Extract the (x, y) coordinate from the center of the cell holding the provided text.  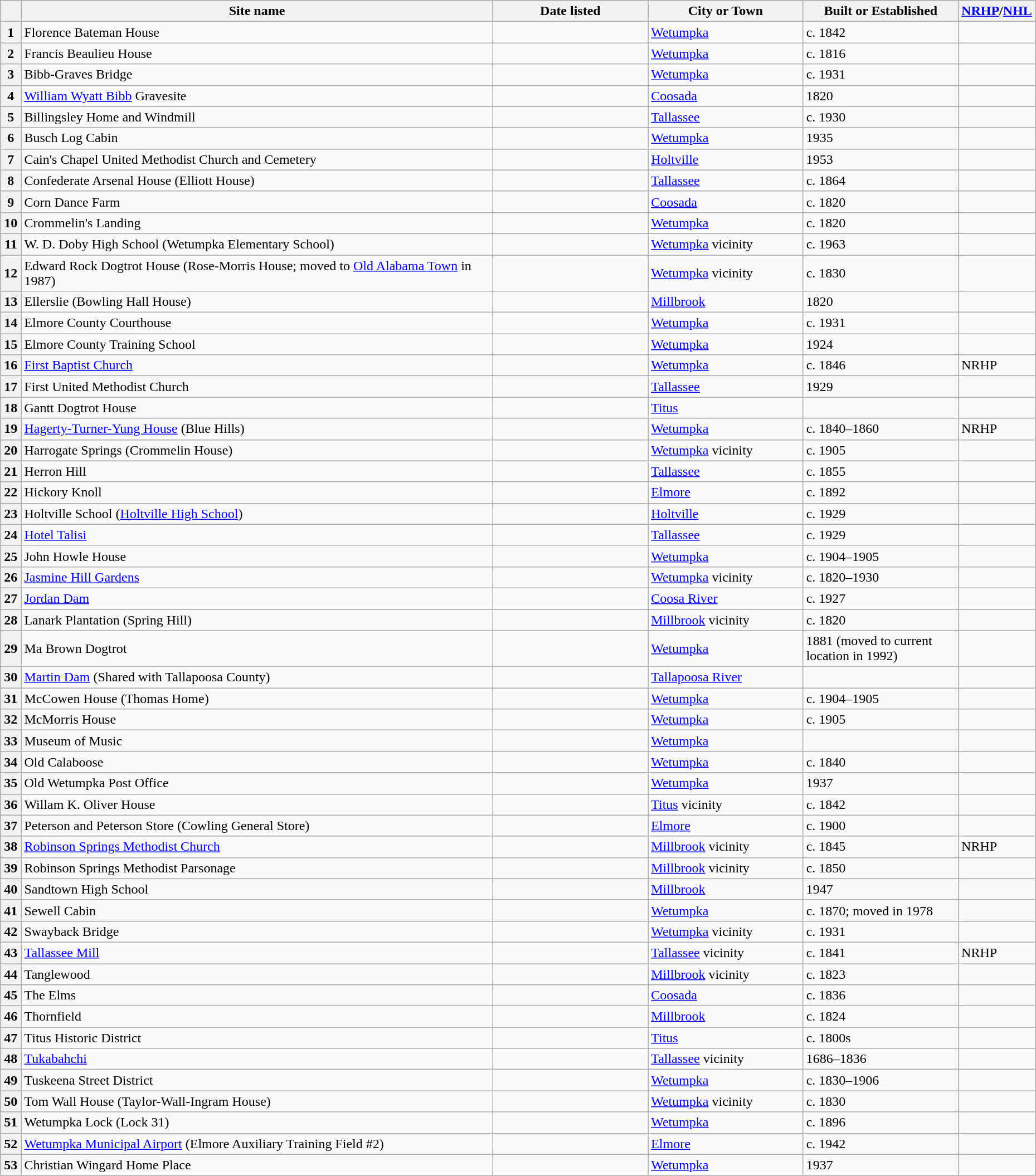
Bibb-Graves Bridge (257, 75)
Lanark Plantation (Spring Hill) (257, 620)
18 (11, 408)
c. 1896 (881, 1123)
c. 1823 (881, 974)
Ellerslie (Bowling Hall House) (257, 302)
9 (11, 202)
City or Town (726, 11)
Thornfield (257, 1017)
24 (11, 535)
43 (11, 953)
McCowen House (Thomas Home) (257, 699)
First United Methodist Church (257, 387)
Billingsley Home and Windmill (257, 117)
c. 1820–1930 (881, 577)
NRHP/NHL (997, 11)
12 (11, 273)
31 (11, 699)
c. 1930 (881, 117)
Cain's Chapel United Methodist Church and Cemetery (257, 159)
42 (11, 931)
14 (11, 323)
13 (11, 302)
5 (11, 117)
c. 1845 (881, 847)
52 (11, 1144)
Date listed (570, 11)
c. 1864 (881, 180)
Built or Established (881, 11)
c. 1963 (881, 244)
Edward Rock Dogtrot House (Rose-Morris House; moved to Old Alabama Town in 1987) (257, 273)
Busch Log Cabin (257, 138)
53 (11, 1165)
32 (11, 720)
c. 1830–1906 (881, 1080)
Sewell Cabin (257, 910)
c. 1870; moved in 1978 (881, 910)
Museum of Music (257, 741)
2 (11, 53)
c. 1840 (881, 762)
3 (11, 75)
41 (11, 910)
37 (11, 826)
34 (11, 762)
19 (11, 429)
Jordan Dam (257, 598)
39 (11, 868)
Willam K. Oliver House (257, 804)
Peterson and Peterson Store (Cowling General Store) (257, 826)
23 (11, 514)
Elmore County Training School (257, 344)
Tallapoosa River (726, 677)
1947 (881, 889)
6 (11, 138)
c. 1846 (881, 365)
1924 (881, 344)
c. 1816 (881, 53)
1929 (881, 387)
The Elms (257, 996)
Christian Wingard Home Place (257, 1165)
Tom Wall House (Taylor-Wall-Ingram House) (257, 1101)
Titus vicinity (726, 804)
c. 1892 (881, 492)
c. 1800s (881, 1038)
Titus Historic District (257, 1038)
1935 (881, 138)
c. 1850 (881, 868)
Florence Bateman House (257, 32)
10 (11, 223)
17 (11, 387)
Corn Dance Farm (257, 202)
Old Wetumpka Post Office (257, 783)
47 (11, 1038)
Tallassee Mill (257, 953)
c. 1900 (881, 826)
Gantt Dogtrot House (257, 408)
28 (11, 620)
Robinson Springs Methodist Parsonage (257, 868)
Hotel Talisi (257, 535)
c. 1836 (881, 996)
c. 1942 (881, 1144)
30 (11, 677)
27 (11, 598)
c. 1841 (881, 953)
16 (11, 365)
Ma Brown Dogtrot (257, 648)
26 (11, 577)
Martin Dam (Shared with Tallapoosa County) (257, 677)
c. 1840–1860 (881, 429)
First Baptist Church (257, 365)
46 (11, 1017)
21 (11, 471)
Robinson Springs Methodist Church (257, 847)
4 (11, 96)
Tanglewood (257, 974)
48 (11, 1059)
c. 1855 (881, 471)
44 (11, 974)
Hagerty-Turner-Yung House (Blue Hills) (257, 429)
29 (11, 648)
1686–1836 (881, 1059)
c. 1824 (881, 1017)
50 (11, 1101)
Old Calaboose (257, 762)
8 (11, 180)
36 (11, 804)
Sandtown High School (257, 889)
Site name (257, 11)
Confederate Arsenal House (Elliott House) (257, 180)
15 (11, 344)
Crommelin's Landing (257, 223)
11 (11, 244)
Wetumpka Lock (Lock 31) (257, 1123)
John Howle House (257, 556)
Hickory Knoll (257, 492)
W. D. Doby High School (Wetumpka Elementary School) (257, 244)
33 (11, 741)
45 (11, 996)
Holtville School (Holtville High School) (257, 514)
1881 (moved to current location in 1992) (881, 648)
1953 (881, 159)
49 (11, 1080)
Coosa River (726, 598)
Herron Hill (257, 471)
William Wyatt Bibb Gravesite (257, 96)
40 (11, 889)
20 (11, 450)
25 (11, 556)
Swayback Bridge (257, 931)
Harrogate Springs (Crommelin House) (257, 450)
38 (11, 847)
1 (11, 32)
Tuskeena Street District (257, 1080)
7 (11, 159)
McMorris House (257, 720)
Francis Beaulieu House (257, 53)
22 (11, 492)
51 (11, 1123)
Jasmine Hill Gardens (257, 577)
c. 1927 (881, 598)
Wetumpka Municipal Airport (Elmore Auxiliary Training Field #2) (257, 1144)
Elmore County Courthouse (257, 323)
35 (11, 783)
Tukabahchi (257, 1059)
